Capture the cell that displays the provided text and extract its [X, Y] central coordinate. 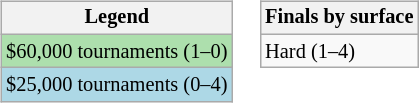
$25,000 tournaments (0–4) [116, 85]
Hard (1–4) [339, 51]
Finals by surface [339, 18]
$60,000 tournaments (1–0) [116, 51]
Legend [116, 18]
